Provide the (x, y) coordinate of the cell's center where the given text is located.  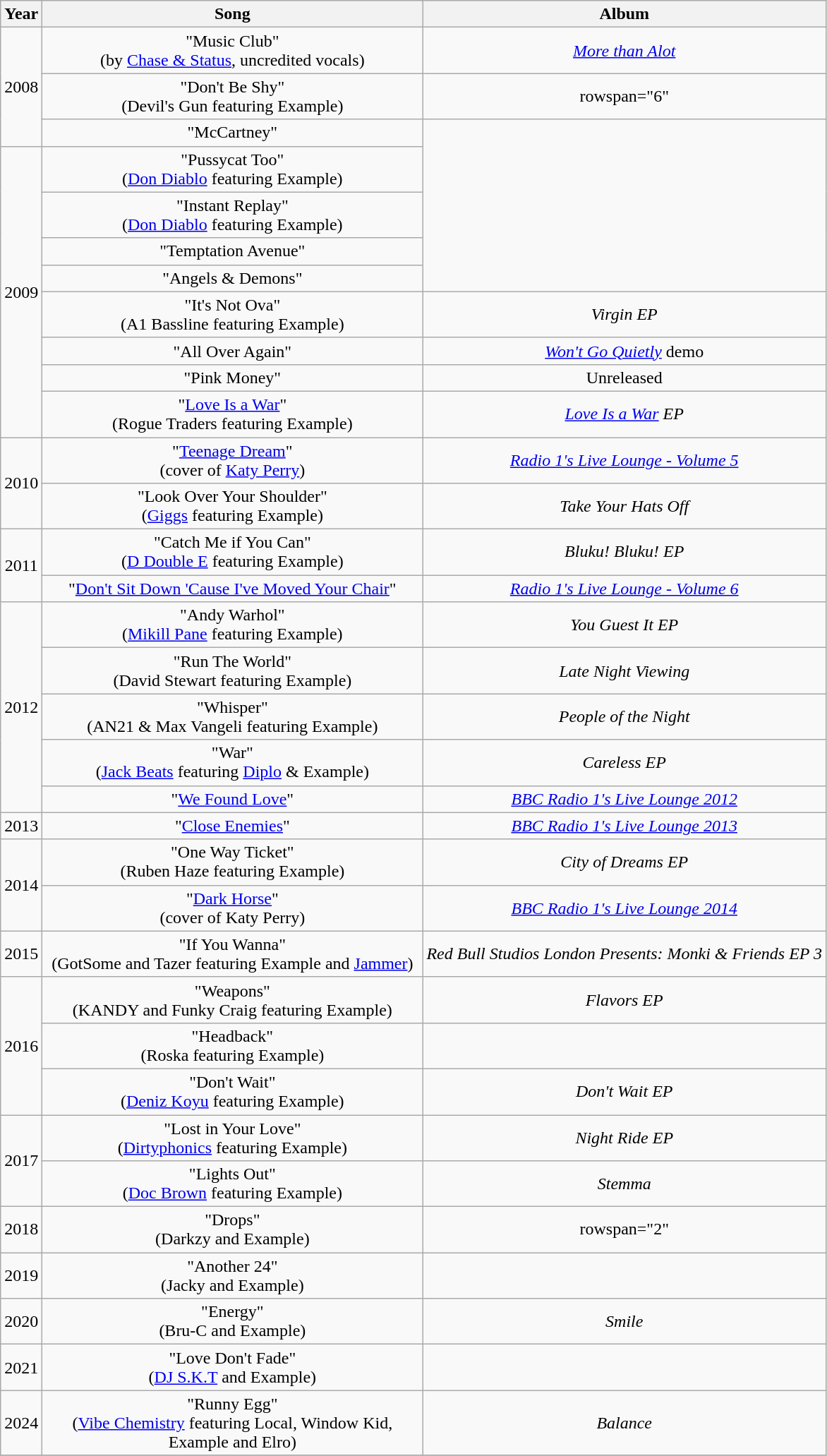
Balance (624, 1423)
"Headback"(Roska featuring Example) (233, 1046)
"War"(Jack Beats featuring Diplo & Example) (233, 762)
"Andy Warhol"(Mikill Pane featuring Example) (233, 625)
rowspan="2" (624, 1229)
Smile (624, 1321)
Album (624, 14)
2018 (21, 1229)
"Weapons"(KANDY and Funky Craig featuring Example) (233, 999)
Don't Wait EP (624, 1091)
More than Alot (624, 51)
Radio 1's Live Lounge - Volume 6 (624, 589)
BBC Radio 1's Live Lounge 2014 (624, 908)
BBC Radio 1's Live Lounge 2013 (624, 826)
"Lights Out"(Doc Brown featuring Example) (233, 1184)
"Instant Replay"(Don Diablo featuring Example) (233, 215)
"Pink Money" (233, 378)
Bluku! Bluku! EP (624, 552)
City of Dreams EP (624, 862)
2024 (21, 1423)
"Don't Sit Down 'Cause I've Moved Your Chair" (233, 589)
"Don't Wait"(Deniz Koyu featuring Example) (233, 1091)
"Temptation Avenue" (233, 251)
Red Bull Studios London Presents: Monki & Friends EP 3 (624, 954)
2015 (21, 954)
rowspan="6" (624, 96)
"Don't Be Shy"(Devil's Gun featuring Example) (233, 96)
"Catch Me if You Can"(D Double E featuring Example) (233, 552)
"Dark Horse"(cover of Katy Perry) (233, 908)
"Music Club"(by Chase & Status, uncredited vocals) (233, 51)
Late Night Viewing (624, 670)
Careless EP (624, 762)
"McCartney" (233, 133)
"Lost in Your Love"(Dirtyphonics featuring Example) (233, 1138)
"Pussycat Too"(Don Diablo featuring Example) (233, 169)
2009 (21, 291)
2013 (21, 826)
Night Ride EP (624, 1138)
"If You Wanna"(GotSome and Tazer featuring Example and Jammer) (233, 954)
2016 (21, 1046)
2010 (21, 483)
"Run The World"(David Stewart featuring Example) (233, 670)
2008 (21, 87)
2014 (21, 885)
2017 (21, 1161)
You Guest It EP (624, 625)
Year (21, 14)
"One Way Ticket"(Ruben Haze featuring Example) (233, 862)
"Look Over Your Shoulder"(Giggs featuring Example) (233, 507)
People of the Night (624, 717)
"Teenage Dream"(cover of Katy Perry) (233, 460)
Flavors EP (624, 999)
Unreleased (624, 378)
"Runny Egg"(Vibe Chemistry featuring Local, Window Kid, Example and Elro) (233, 1423)
"Angels & Demons" (233, 278)
"Energy"(Bru-C and Example) (233, 1321)
Won't Go Quietly demo (624, 351)
"All Over Again" (233, 351)
"We Found Love" (233, 799)
Take Your Hats Off (624, 507)
Song (233, 14)
Stemma (624, 1184)
"Love Is a War"(Rogue Traders featuring Example) (233, 414)
"Love Don't Fade"(DJ S.K.T and Example) (233, 1368)
2020 (21, 1321)
"Drops"(Darkzy and Example) (233, 1229)
2021 (21, 1368)
"It's Not Ova"(A1 Bassline featuring Example) (233, 315)
Love Is a War EP (624, 414)
BBC Radio 1's Live Lounge 2012 (624, 799)
2019 (21, 1276)
"Whisper"(AN21 & Max Vangeli featuring Example) (233, 717)
"Close Enemies" (233, 826)
2012 (21, 707)
2011 (21, 566)
"Another 24"(Jacky and Example) (233, 1276)
Virgin EP (624, 315)
Radio 1's Live Lounge - Volume 5 (624, 460)
